Find where the given text appears and provide that cell's center as (X, Y) coordinate. 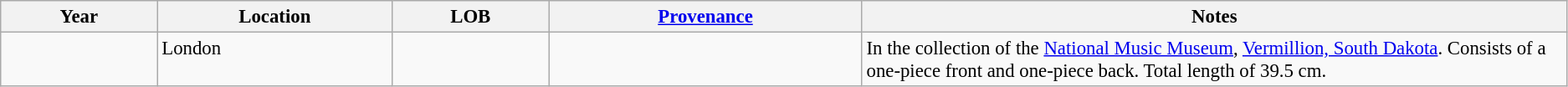
Provenance (705, 17)
In the collection of the National Music Museum, Vermillion, South Dakota. Consists of a one-piece front and one-piece back. Total length of 39.5 cm. (1214, 60)
London (274, 60)
LOB (470, 17)
Notes (1214, 17)
Year (79, 17)
Location (274, 17)
